Search for the cell housing the specified text and yield its [x, y] center coordinate. 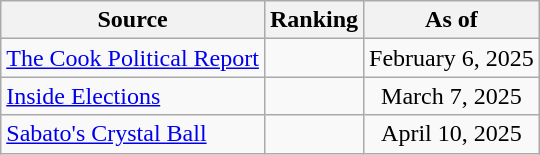
March 7, 2025 [452, 96]
Source [133, 20]
Inside Elections [133, 96]
The Cook Political Report [133, 58]
Ranking [314, 20]
April 10, 2025 [452, 134]
Sabato's Crystal Ball [133, 134]
February 6, 2025 [452, 58]
As of [452, 20]
